Find where the given text appears and provide that cell's center as (X, Y) coordinate. 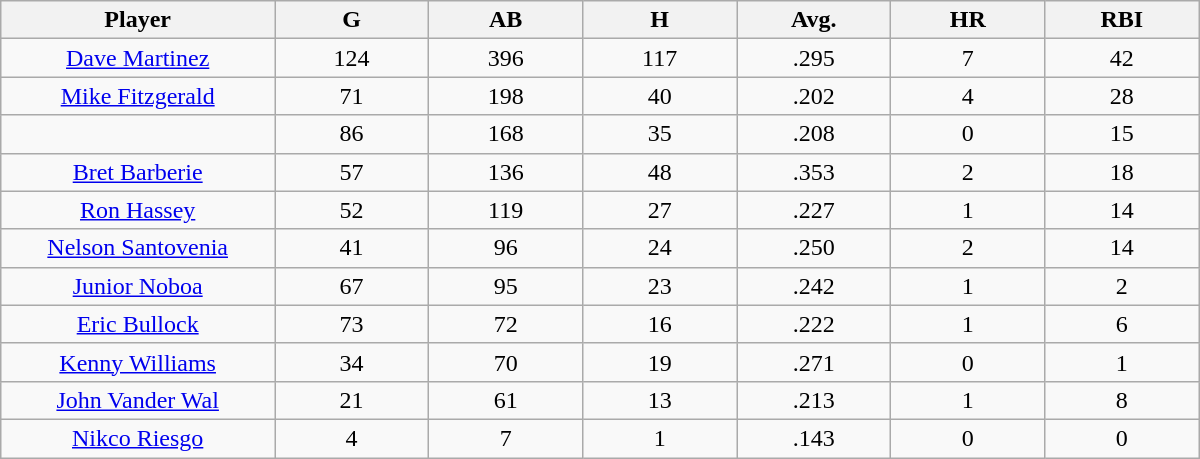
AB (506, 20)
61 (506, 400)
86 (352, 134)
RBI (1122, 20)
Mike Fitzgerald (138, 96)
34 (352, 362)
119 (506, 210)
Kenny Williams (138, 362)
Nelson Santovenia (138, 248)
27 (660, 210)
Player (138, 20)
48 (660, 172)
73 (352, 324)
Dave Martinez (138, 58)
40 (660, 96)
19 (660, 362)
41 (352, 248)
Bret Barberie (138, 172)
28 (1122, 96)
H (660, 20)
.250 (814, 248)
124 (352, 58)
G (352, 20)
6 (1122, 324)
35 (660, 134)
21 (352, 400)
136 (506, 172)
.202 (814, 96)
.353 (814, 172)
15 (1122, 134)
18 (1122, 172)
.227 (814, 210)
42 (1122, 58)
24 (660, 248)
HR (968, 20)
Ron Hassey (138, 210)
Eric Bullock (138, 324)
.213 (814, 400)
Nikco Riesgo (138, 438)
.242 (814, 286)
72 (506, 324)
.222 (814, 324)
198 (506, 96)
John Vander Wal (138, 400)
71 (352, 96)
.271 (814, 362)
67 (352, 286)
57 (352, 172)
.143 (814, 438)
Avg. (814, 20)
Junior Noboa (138, 286)
.295 (814, 58)
396 (506, 58)
13 (660, 400)
16 (660, 324)
8 (1122, 400)
96 (506, 248)
52 (352, 210)
95 (506, 286)
.208 (814, 134)
23 (660, 286)
70 (506, 362)
168 (506, 134)
117 (660, 58)
